For the text-containing cell, return its midpoint in [x, y] coordinate format. 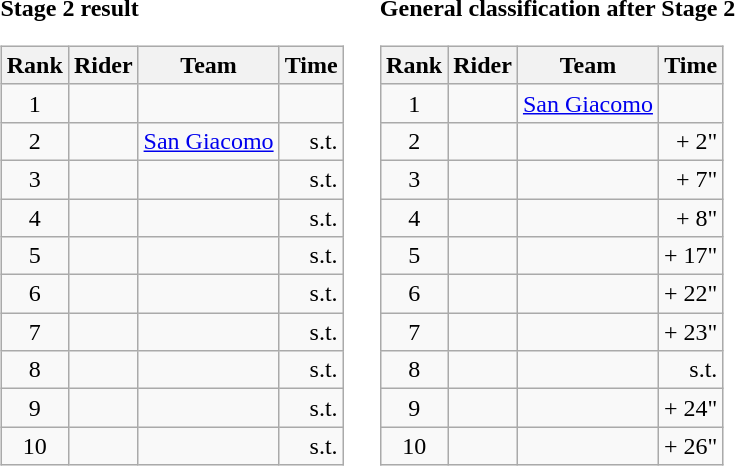
+ 26" [690, 446]
+ 22" [690, 294]
+ 24" [690, 408]
+ 23" [690, 332]
+ 17" [690, 256]
+ 8" [690, 217]
+ 2" [690, 141]
+ 7" [690, 179]
